Output the (X, Y) coordinate of the center of the cell containing the given text.  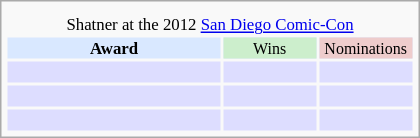
Shatner at the 2012 San Diego Comic-Con (210, 24)
Award (114, 48)
Wins (270, 48)
Nominations (366, 48)
